Identify which cell holds the provided text, then report its (X, Y) central coordinate. 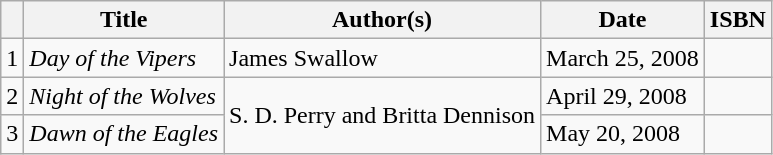
Day of the Vipers (124, 58)
Author(s) (382, 20)
Title (124, 20)
April 29, 2008 (623, 96)
1 (12, 58)
Date (623, 20)
Dawn of the Eagles (124, 134)
Night of the Wolves (124, 96)
S. D. Perry and Britta Dennison (382, 115)
May 20, 2008 (623, 134)
3 (12, 134)
2 (12, 96)
March 25, 2008 (623, 58)
James Swallow (382, 58)
ISBN (738, 20)
